Return the [X, Y] coordinate for the center point of the cell that contains the specified text.  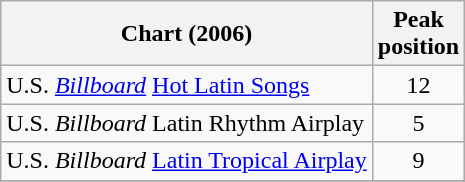
Peakposition [418, 34]
12 [418, 85]
5 [418, 123]
U.S. Billboard Hot Latin Songs [187, 85]
9 [418, 161]
U.S. Billboard Latin Tropical Airplay [187, 161]
Chart (2006) [187, 34]
U.S. Billboard Latin Rhythm Airplay [187, 123]
